Return [x, y] of the center of cell containing provided text 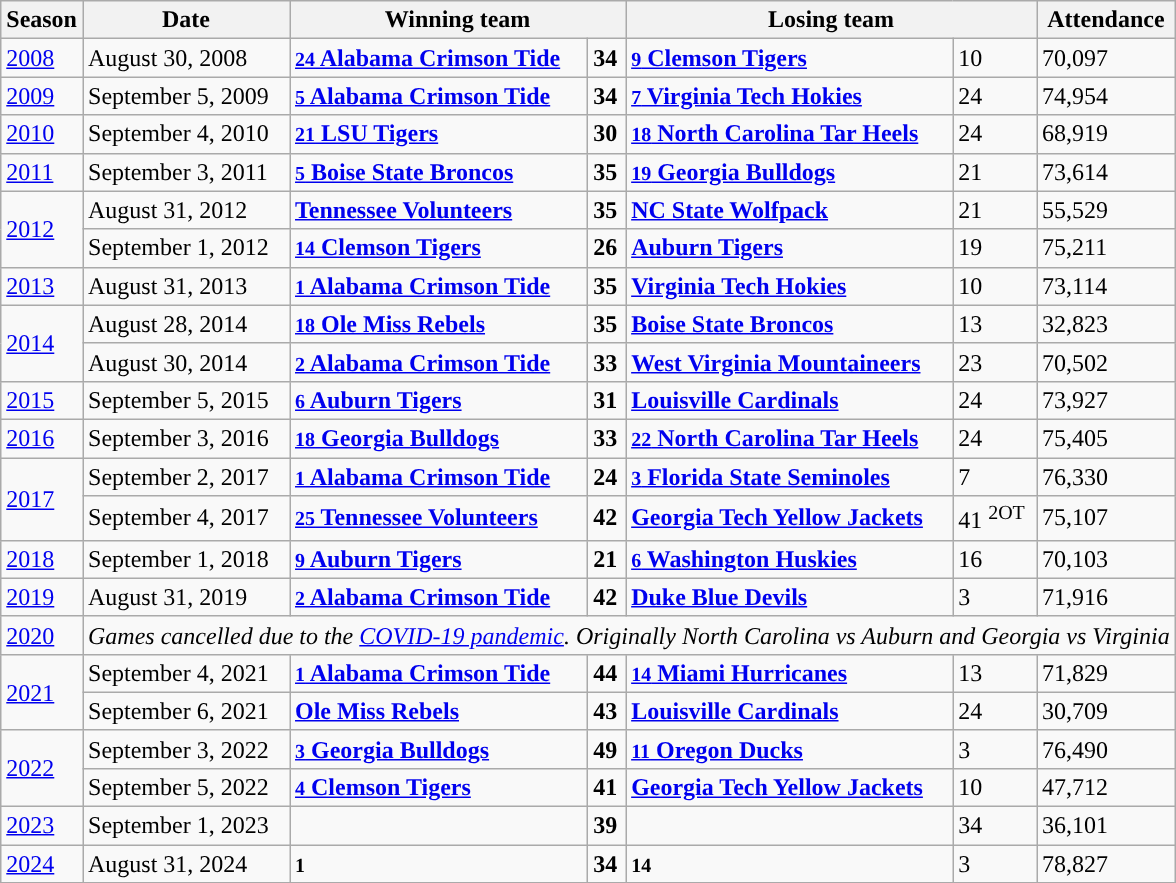
Ole Miss Rebels [439, 711]
2017 [42, 500]
14 Miami Hurricanes [790, 673]
70,103 [1106, 559]
7 Virginia Tech Hokies [790, 96]
49 [607, 749]
2024 [42, 864]
Date [186, 20]
19 [995, 248]
2022 [42, 768]
2009 [42, 96]
August 31, 2012 [186, 210]
71,916 [1106, 597]
26 [607, 248]
Losing team [832, 20]
73,927 [1106, 400]
19 Georgia Bulldogs [790, 172]
68,919 [1106, 134]
47,712 [1106, 787]
75,405 [1106, 438]
23 [995, 362]
2020 [42, 635]
August 30, 2014 [186, 362]
1 [439, 864]
2013 [42, 286]
6 Auburn Tigers [439, 400]
25 Tennessee Volunteers [439, 518]
55,529 [1106, 210]
August 30, 2008 [186, 58]
2019 [42, 597]
18 Georgia Bulldogs [439, 438]
3 Florida State Seminoles [790, 477]
6 Washington Huskies [790, 559]
August 31, 2013 [186, 286]
2014 [42, 343]
2021 [42, 692]
76,330 [1106, 477]
Duke Blue Devils [790, 597]
September 2, 2017 [186, 477]
18 Ole Miss Rebels [439, 324]
2015 [42, 400]
7 [995, 477]
32,823 [1106, 324]
September 4, 2017 [186, 518]
41 2OT [995, 518]
4 Clemson Tigers [439, 787]
36,101 [1106, 826]
September 4, 2021 [186, 673]
44 [607, 673]
Auburn Tigers [790, 248]
43 [607, 711]
September 1, 2018 [186, 559]
71,829 [1106, 673]
16 [995, 559]
Virginia Tech Hokies [790, 286]
2010 [42, 134]
39 [607, 826]
September 5, 2015 [186, 400]
September 3, 2022 [186, 749]
September 1, 2012 [186, 248]
78,827 [1106, 864]
21 LSU Tigers [439, 134]
73,114 [1106, 286]
August 28, 2014 [186, 324]
70,097 [1106, 58]
Tennessee Volunteers [439, 210]
September 3, 2016 [186, 438]
75,211 [1106, 248]
70,502 [1106, 362]
14 Clemson Tigers [439, 248]
14 [790, 864]
73,614 [1106, 172]
September 6, 2021 [186, 711]
September 1, 2023 [186, 826]
22 North Carolina Tar Heels [790, 438]
September 3, 2011 [186, 172]
August 31, 2024 [186, 864]
74,954 [1106, 96]
Winning team [458, 20]
September 4, 2010 [186, 134]
76,490 [1106, 749]
18 North Carolina Tar Heels [790, 134]
NC State Wolfpack [790, 210]
Season [42, 20]
August 31, 2019 [186, 597]
75,107 [1106, 518]
September 5, 2009 [186, 96]
11 Oregon Ducks [790, 749]
Games cancelled due to the COVID-19 pandemic. Originally North Carolina vs Auburn and Georgia vs Virginia [628, 635]
2008 [42, 58]
3 Georgia Bulldogs [439, 749]
9 Clemson Tigers [790, 58]
September 5, 2022 [186, 787]
2011 [42, 172]
West Virginia Mountaineers [790, 362]
Boise State Broncos [790, 324]
2016 [42, 438]
2023 [42, 826]
5 Alabama Crimson Tide [439, 96]
30,709 [1106, 711]
2018 [42, 559]
9 Auburn Tigers [439, 559]
5 Boise State Broncos [439, 172]
2012 [42, 229]
30 [607, 134]
41 [607, 787]
31 [607, 400]
24 Alabama Crimson Tide [439, 58]
Attendance [1106, 20]
